Return (x, y) of the center of cell containing provided text 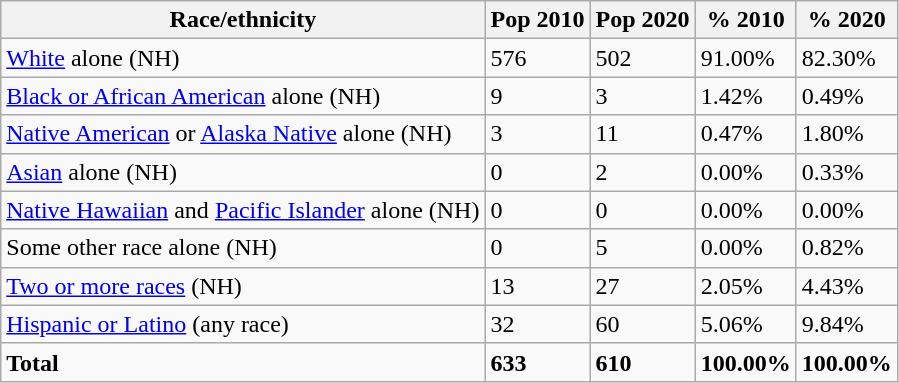
0.49% (846, 96)
1.42% (746, 96)
2 (642, 172)
% 2020 (846, 20)
610 (642, 362)
Pop 2020 (642, 20)
Asian alone (NH) (243, 172)
0.82% (846, 248)
9.84% (846, 324)
Native Hawaiian and Pacific Islander alone (NH) (243, 210)
Hispanic or Latino (any race) (243, 324)
576 (538, 58)
32 (538, 324)
13 (538, 286)
Black or African American alone (NH) (243, 96)
11 (642, 134)
91.00% (746, 58)
82.30% (846, 58)
Some other race alone (NH) (243, 248)
0.47% (746, 134)
60 (642, 324)
1.80% (846, 134)
White alone (NH) (243, 58)
Native American or Alaska Native alone (NH) (243, 134)
633 (538, 362)
% 2010 (746, 20)
Total (243, 362)
Two or more races (NH) (243, 286)
4.43% (846, 286)
9 (538, 96)
5 (642, 248)
2.05% (746, 286)
Race/ethnicity (243, 20)
5.06% (746, 324)
Pop 2010 (538, 20)
27 (642, 286)
502 (642, 58)
0.33% (846, 172)
